From the cell containing the given text, extract its center point as (x, y) coordinate. 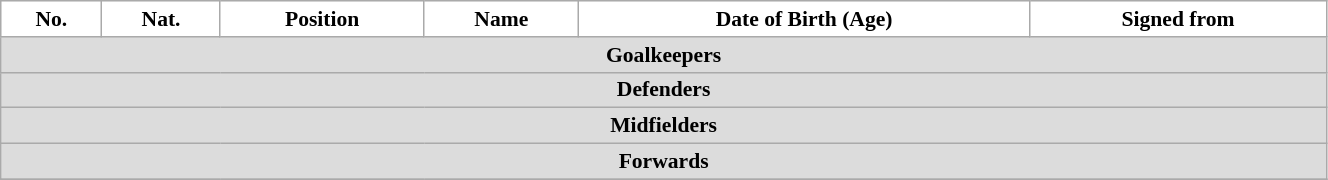
Position (322, 19)
No. (52, 19)
Name (502, 19)
Forwards (664, 162)
Goalkeepers (664, 55)
Midfielders (664, 126)
Defenders (664, 90)
Date of Birth (Age) (804, 19)
Nat. (161, 19)
Signed from (1178, 19)
